Determine the (x, y) coordinate at the center of the cell enclosing the given text.  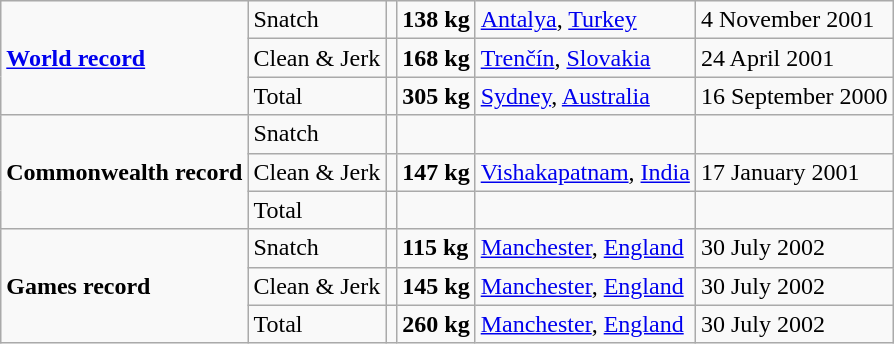
Sydney, Australia (585, 96)
168 kg (436, 58)
145 kg (436, 286)
17 January 2001 (794, 172)
Commonwealth record (124, 172)
24 April 2001 (794, 58)
Games record (124, 286)
Trenčín, Slovakia (585, 58)
260 kg (436, 324)
305 kg (436, 96)
Vishakapatnam, India (585, 172)
115 kg (436, 248)
4 November 2001 (794, 20)
Antalya, Turkey (585, 20)
138 kg (436, 20)
16 September 2000 (794, 96)
147 kg (436, 172)
World record (124, 58)
